Return (x, y) of the center of cell containing provided text 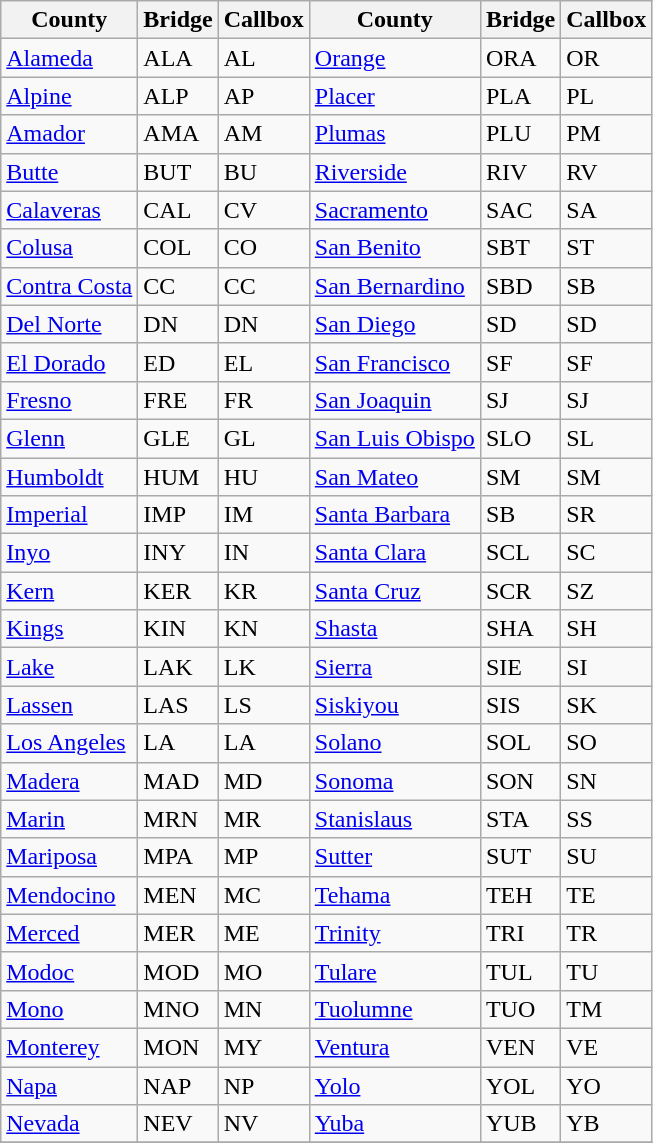
San Mateo (394, 477)
KN (264, 629)
ED (178, 362)
KIN (178, 629)
SBT (520, 248)
HUM (178, 477)
COL (178, 248)
Santa Cruz (394, 591)
SS (606, 819)
SIE (520, 667)
MNO (178, 1009)
MRN (178, 819)
Monterey (70, 1047)
Modoc (70, 971)
TUO (520, 1009)
Napa (70, 1085)
SN (606, 781)
SH (606, 629)
Plumas (394, 134)
SCL (520, 553)
VEN (520, 1047)
Colusa (70, 248)
TU (606, 971)
RIV (520, 172)
BUT (178, 172)
TUL (520, 971)
TEH (520, 895)
MN (264, 1009)
MER (178, 933)
Siskiyou (394, 705)
KER (178, 591)
OR (606, 58)
MP (264, 857)
GLE (178, 438)
San Francisco (394, 362)
Solano (394, 743)
VE (606, 1047)
Tehama (394, 895)
LAK (178, 667)
MC (264, 895)
SBD (520, 286)
NEV (178, 1124)
PLA (520, 96)
SLO (520, 438)
San Joaquin (394, 400)
Mendocino (70, 895)
PLU (520, 134)
LAS (178, 705)
San Luis Obispo (394, 438)
IMP (178, 515)
MEN (178, 895)
IN (264, 553)
ALA (178, 58)
Nevada (70, 1124)
Merced (70, 933)
Santa Barbara (394, 515)
Sacramento (394, 210)
SI (606, 667)
LS (264, 705)
San Benito (394, 248)
Lake (70, 667)
RV (606, 172)
Calaveras (70, 210)
Kings (70, 629)
SZ (606, 591)
Sutter (394, 857)
TRI (520, 933)
MD (264, 781)
SCR (520, 591)
Yolo (394, 1085)
Ventura (394, 1047)
Alpine (70, 96)
TR (606, 933)
CV (264, 210)
Trinity (394, 933)
TE (606, 895)
SK (606, 705)
Fresno (70, 400)
SU (606, 857)
MO (264, 971)
CAL (178, 210)
LK (264, 667)
Stanislaus (394, 819)
YUB (520, 1124)
SAC (520, 210)
MR (264, 819)
Kern (70, 591)
SL (606, 438)
ORA (520, 58)
Mariposa (70, 857)
ALP (178, 96)
MY (264, 1047)
Imperial (70, 515)
PM (606, 134)
ME (264, 933)
SO (606, 743)
CO (264, 248)
BU (264, 172)
Sierra (394, 667)
Santa Clara (394, 553)
Amador (70, 134)
SIS (520, 705)
Los Angeles (70, 743)
Inyo (70, 553)
SHA (520, 629)
Riverside (394, 172)
AP (264, 96)
YO (606, 1085)
SR (606, 515)
Orange (394, 58)
NV (264, 1124)
KR (264, 591)
Butte (70, 172)
NAP (178, 1085)
NP (264, 1085)
SUT (520, 857)
MOD (178, 971)
Del Norte (70, 324)
Tuolumne (394, 1009)
YB (606, 1124)
IM (264, 515)
El Dorado (70, 362)
MPA (178, 857)
INY (178, 553)
PL (606, 96)
EL (264, 362)
SON (520, 781)
SC (606, 553)
AL (264, 58)
AM (264, 134)
SA (606, 210)
HU (264, 477)
Lassen (70, 705)
Alameda (70, 58)
Placer (394, 96)
Tulare (394, 971)
Sonoma (394, 781)
Madera (70, 781)
Marin (70, 819)
GL (264, 438)
TM (606, 1009)
STA (520, 819)
San Diego (394, 324)
MON (178, 1047)
YOL (520, 1085)
Mono (70, 1009)
Contra Costa (70, 286)
AMA (178, 134)
Glenn (70, 438)
SOL (520, 743)
Humboldt (70, 477)
Shasta (394, 629)
MAD (178, 781)
Yuba (394, 1124)
ST (606, 248)
San Bernardino (394, 286)
FRE (178, 400)
FR (264, 400)
